Search for the cell housing the specified text and yield its (x, y) center coordinate. 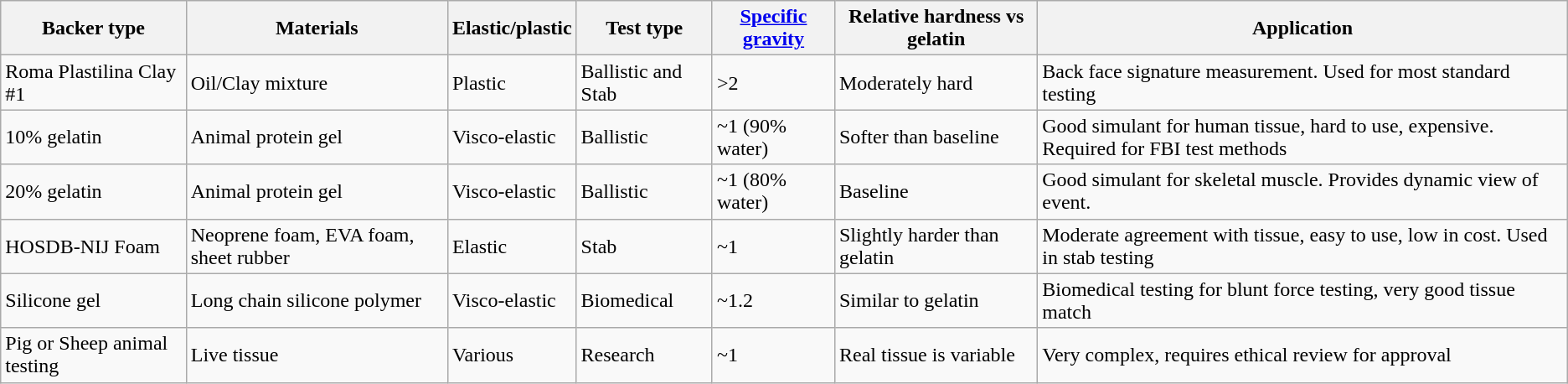
Biomedical (644, 300)
Elastic/plastic (512, 29)
Roma Plastilina Clay #1 (94, 82)
Relative hardness vs gelatin (936, 29)
Application (1303, 29)
Neoprene foam, EVA foam, sheet rubber (317, 246)
Pig or Sheep animal testing (94, 355)
Similar to gelatin (936, 300)
Various (512, 355)
Materials (317, 29)
Plastic (512, 82)
Long chain silicone polymer (317, 300)
Specific gravity (773, 29)
Slightly harder than gelatin (936, 246)
HOSDB-NIJ Foam (94, 246)
~1.2 (773, 300)
Softer than baseline (936, 138)
Biomedical testing for blunt force testing, very good tissue match (1303, 300)
Moderate agreement with tissue, easy to use, low in cost. Used in stab testing (1303, 246)
Research (644, 355)
~1 (90% water) (773, 138)
Test type (644, 29)
10% gelatin (94, 138)
Moderately hard (936, 82)
Live tissue (317, 355)
>2 (773, 82)
Oil/Clay mixture (317, 82)
Stab (644, 246)
Ballistic and Stab (644, 82)
Silicone gel (94, 300)
Real tissue is variable (936, 355)
Backer type (94, 29)
~1 (80% water) (773, 191)
Very complex, requires ethical review for approval (1303, 355)
Good simulant for human tissue, hard to use, expensive. Required for FBI test methods (1303, 138)
Elastic (512, 246)
20% gelatin (94, 191)
Baseline (936, 191)
Back face signature measurement. Used for most standard testing (1303, 82)
Good simulant for skeletal muscle. Provides dynamic view of event. (1303, 191)
